Identify which cell holds the provided text, then report its [x, y] central coordinate. 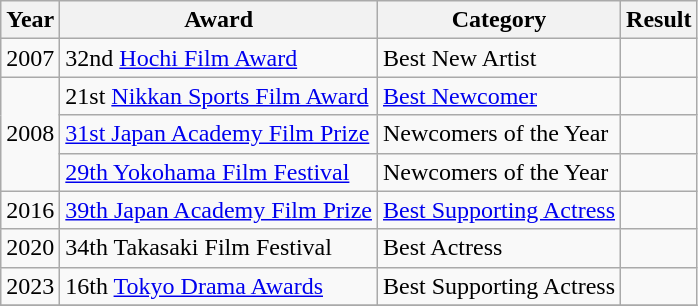
29th Yokohama Film Festival [219, 172]
Year [30, 20]
16th Tokyo Drama Awards [219, 286]
Best New Artist [498, 58]
34th Takasaki Film Festival [219, 248]
21st Nikkan Sports Film Award [219, 96]
Result [659, 20]
Best Newcomer [498, 96]
39th Japan Academy Film Prize [219, 210]
31st Japan Academy Film Prize [219, 134]
2007 [30, 58]
2020 [30, 248]
2008 [30, 134]
2023 [30, 286]
32nd Hochi Film Award [219, 58]
Award [219, 20]
Category [498, 20]
2016 [30, 210]
Best Actress [498, 248]
